Find where the given text appears and provide that cell's center as (x, y) coordinate. 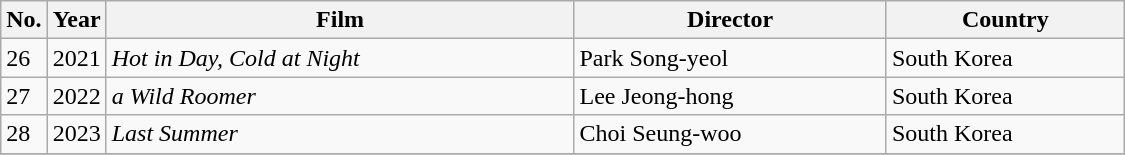
2021 (76, 58)
27 (24, 96)
28 (24, 134)
a Wild Roomer (340, 96)
Director (730, 20)
No. (24, 20)
Choi Seung-woo (730, 134)
Park Song-yeol (730, 58)
Hot in Day, Cold at Night (340, 58)
Last Summer (340, 134)
Lee Jeong-hong (730, 96)
Film (340, 20)
Country (1005, 20)
2023 (76, 134)
Year (76, 20)
2022 (76, 96)
26 (24, 58)
